Identify which cell holds the provided text, then report its [x, y] central coordinate. 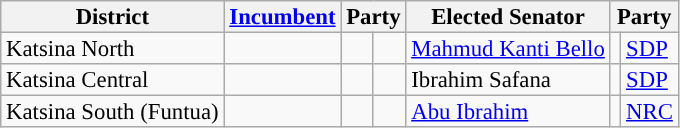
Katsina South (Funtua) [112, 112]
Abu Ibrahim [508, 112]
Mahmud Kanti Bello [508, 49]
NRC [650, 112]
Incumbent [282, 17]
Katsina Central [112, 80]
Katsina North [112, 49]
Ibrahim Safana [508, 80]
Elected Senator [508, 17]
District [112, 17]
